Scan for the cell matching the given text and deliver its [X, Y] coordinate at center. 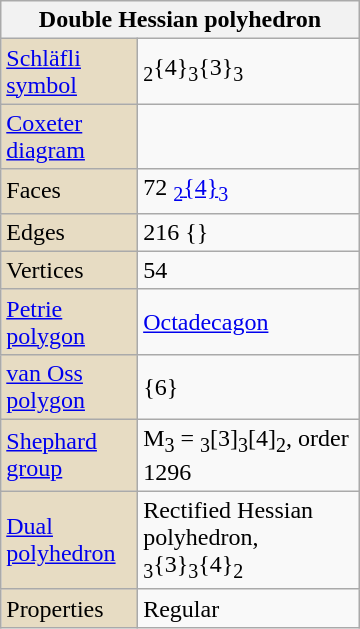
Vertices [70, 270]
Double Hessian polyhedron [180, 20]
{6} [249, 386]
Schläfli symbol [70, 72]
van Oss polygon [70, 386]
Faces [70, 191]
M3 = 3[3]3[4]2, order 1296 [249, 456]
Rectified Hessian polyhedron, 3{3}3{4}2 [249, 540]
Petrie polygon [70, 322]
Octadecagon [249, 322]
Regular [249, 608]
Coxeter diagram [70, 136]
Edges [70, 232]
216 {} [249, 232]
72 2{4}3 [249, 191]
54 [249, 270]
Shephard group [70, 456]
2{4}3{3}3 [249, 72]
Dual polyhedron [70, 540]
Properties [70, 608]
